Find where the given text appears and provide that cell's center as [x, y] coordinate. 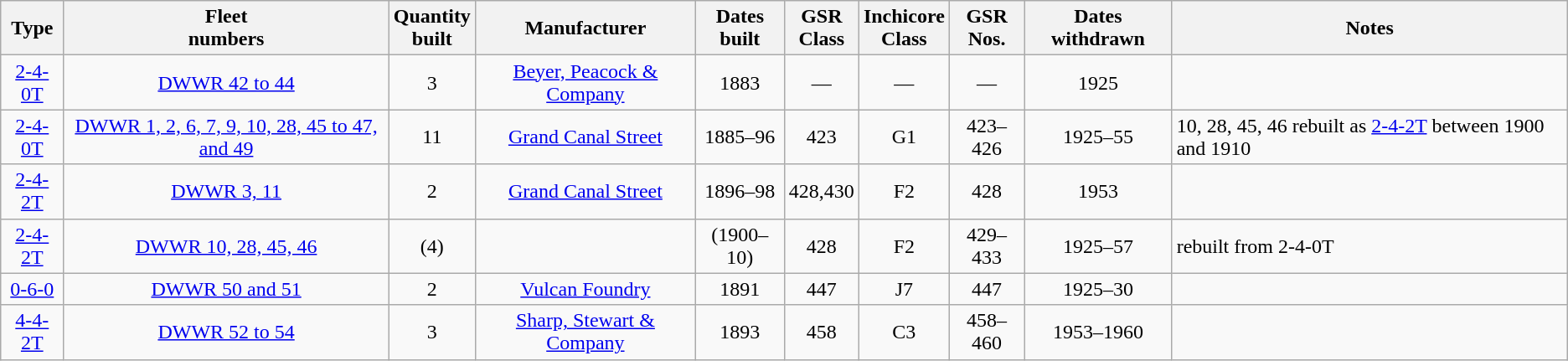
429–433 [987, 246]
Sharp, Stewart & Company [585, 332]
423 [821, 137]
1891 [740, 289]
1953–1960 [1098, 332]
1925–57 [1098, 246]
(4) [432, 246]
Manufacturer [585, 28]
1925–55 [1098, 137]
0-6-0 [32, 289]
4-4-2T [32, 332]
C3 [904, 332]
DWWR 52 to 54 [226, 332]
1925–30 [1098, 289]
(1900–10) [740, 246]
DWWR 10, 28, 45, 46 [226, 246]
DWWR 42 to 44 [226, 82]
1953 [1098, 191]
1885–96 [740, 137]
458–460 [987, 332]
1896–98 [740, 191]
Quantitybuilt [432, 28]
DWWR 1, 2, 6, 7, 9, 10, 28, 45 to 47, and 49 [226, 137]
Type [32, 28]
GSRClass [821, 28]
1925 [1098, 82]
Notes [1369, 28]
458 [821, 332]
423–426 [987, 137]
Fleetnumbers [226, 28]
DWWR 50 and 51 [226, 289]
G1 [904, 137]
InchicoreClass [904, 28]
DWWR 3, 11 [226, 191]
11 [432, 137]
rebuilt from 2-4-0T [1369, 246]
1883 [740, 82]
Beyer, Peacock & Company [585, 82]
1893 [740, 332]
Dates withdrawn [1098, 28]
428,430 [821, 191]
J7 [904, 289]
Vulcan Foundry [585, 289]
GSRNos. [987, 28]
10, 28, 45, 46 rebuilt as 2-4-2T between 1900 and 1910 [1369, 137]
Datesbuilt [740, 28]
